From the cell containing the given text, extract its center point as [X, Y] coordinate. 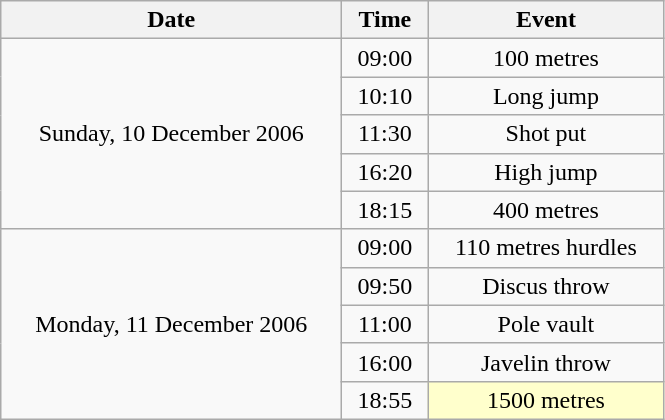
Shot put [546, 134]
110 metres hurdles [546, 248]
1500 metres [546, 400]
09:50 [385, 286]
18:55 [385, 400]
Time [385, 20]
Pole vault [546, 324]
11:00 [385, 324]
10:10 [385, 96]
18:15 [385, 210]
Date [172, 20]
High jump [546, 172]
Monday, 11 December 2006 [172, 324]
16:00 [385, 362]
Discus throw [546, 286]
Javelin throw [546, 362]
Long jump [546, 96]
400 metres [546, 210]
Sunday, 10 December 2006 [172, 134]
Event [546, 20]
16:20 [385, 172]
11:30 [385, 134]
100 metres [546, 58]
